Detect which cell encompasses the target text, then output its [X, Y] center coordinate. 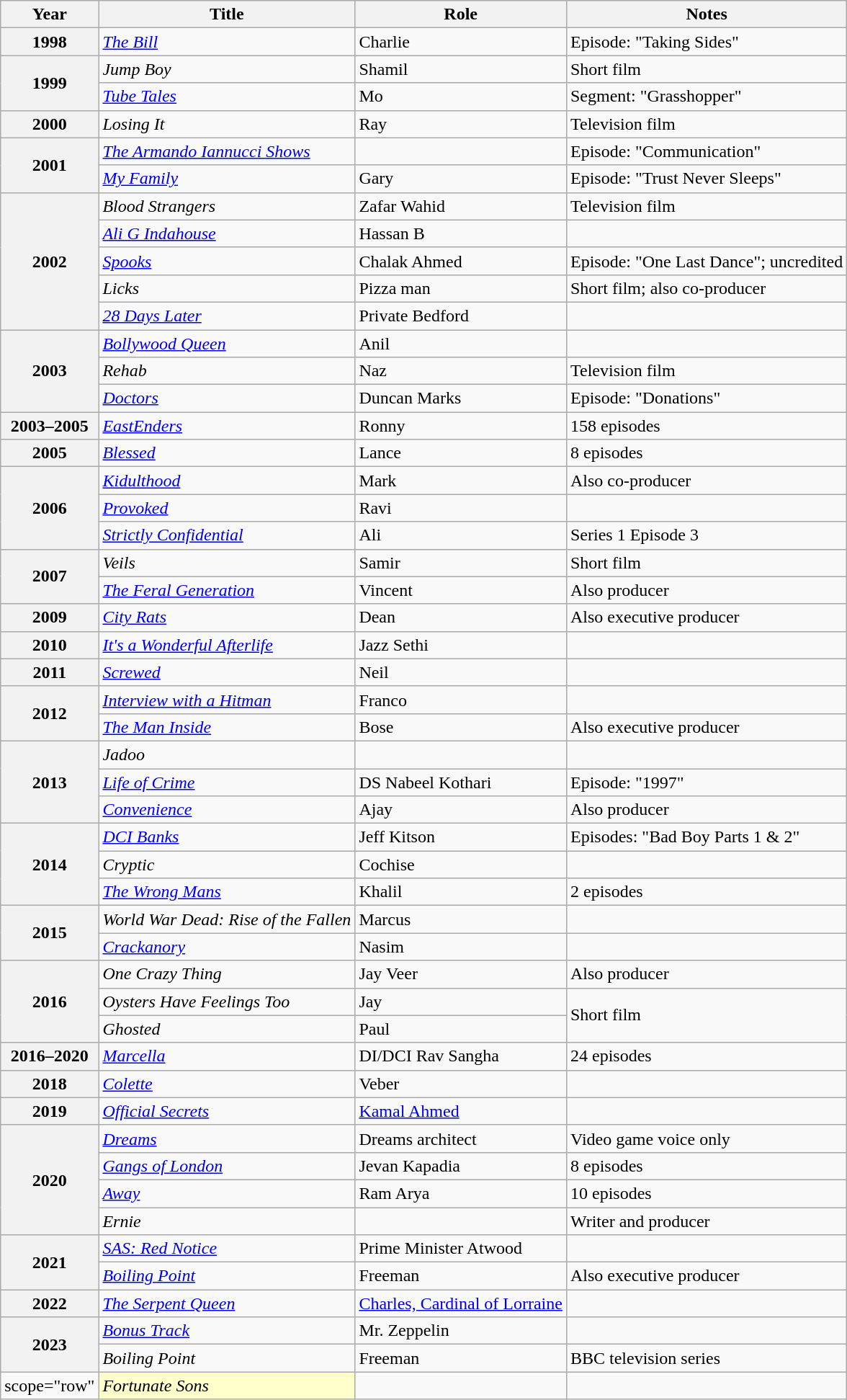
2005 [50, 453]
2012 [50, 713]
Dean [461, 617]
Duncan Marks [461, 398]
2003–2005 [50, 426]
The Feral Generation [227, 590]
Veils [227, 563]
Ghosted [227, 1029]
Mark [461, 481]
Colette [227, 1084]
Marcella [227, 1056]
Ajay [461, 810]
Jazz Sethi [461, 645]
Jay [461, 1002]
2019 [50, 1111]
Bose [461, 727]
2022 [50, 1303]
scope="row" [50, 1386]
Jeff Kitson [461, 837]
Dreams architect [461, 1138]
Blessed [227, 453]
Paul [461, 1029]
2016 [50, 1002]
Bollywood Queen [227, 344]
Cryptic [227, 865]
Episode: "One Last Dance"; uncredited [706, 261]
Khalil [461, 892]
2000 [50, 124]
Ali G Indahouse [227, 233]
Pizza man [461, 288]
Mo [461, 97]
Blood Strangers [227, 206]
Ravi [461, 508]
Oysters Have Feelings Too [227, 1002]
Segment: "Grasshopper" [706, 97]
Ram Arya [461, 1193]
The Serpent Queen [227, 1303]
Away [227, 1193]
Fortunate Sons [227, 1386]
Charles, Cardinal of Lorraine [461, 1303]
Zafar Wahid [461, 206]
BBC television series [706, 1358]
1999 [50, 83]
Kamal Ahmed [461, 1111]
Spooks [227, 261]
Hassan B [461, 233]
DCI Banks [227, 837]
2010 [50, 645]
It's a Wonderful Afterlife [227, 645]
Life of Crime [227, 782]
Franco [461, 700]
2011 [50, 672]
Ronny [461, 426]
Short film; also co-producer [706, 288]
Episodes: "Bad Boy Parts 1 & 2" [706, 837]
DS Nabeel Kothari [461, 782]
2020 [50, 1180]
Strictly Confidential [227, 535]
Veber [461, 1084]
Provoked [227, 508]
Crackanory [227, 947]
Episode: "Communication" [706, 151]
Gangs of London [227, 1166]
Doctors [227, 398]
One Crazy Thing [227, 974]
Vincent [461, 590]
The Bill [227, 42]
Jevan Kapadia [461, 1166]
Rehab [227, 371]
The Wrong Mans [227, 892]
Ernie [227, 1221]
Year [50, 14]
Series 1 Episode 3 [706, 535]
Losing It [227, 124]
Also co-producer [706, 481]
2002 [50, 261]
2016–2020 [50, 1056]
Ray [461, 124]
2018 [50, 1084]
The Armando Iannucci Shows [227, 151]
Charlie [461, 42]
Notes [706, 14]
Cochise [461, 865]
2023 [50, 1345]
Episode: "Taking Sides" [706, 42]
Private Bedford [461, 316]
Marcus [461, 919]
Kidulthood [227, 481]
Shamil [461, 69]
Ali [461, 535]
City Rats [227, 617]
Nasim [461, 947]
2001 [50, 165]
Neil [461, 672]
2007 [50, 576]
2003 [50, 371]
Title [227, 14]
Episode: "1997" [706, 782]
2014 [50, 865]
Prime Minister Atwood [461, 1249]
Licks [227, 288]
2015 [50, 933]
Jay Veer [461, 974]
24 episodes [706, 1056]
Video game voice only [706, 1138]
My Family [227, 179]
Bonus Track [227, 1331]
10 episodes [706, 1193]
Dreams [227, 1138]
Anil [461, 344]
2021 [50, 1262]
Lance [461, 453]
1998 [50, 42]
2009 [50, 617]
Chalak Ahmed [461, 261]
Gary [461, 179]
Episode: "Trust Never Sleeps" [706, 179]
Episode: "Donations" [706, 398]
28 Days Later [227, 316]
Official Secrets [227, 1111]
EastEnders [227, 426]
2 episodes [706, 892]
Jump Boy [227, 69]
Naz [461, 371]
The Man Inside [227, 727]
Jadoo [227, 754]
World War Dead: Rise of the Fallen [227, 919]
Writer and producer [706, 1221]
Screwed [227, 672]
DI/DCI Rav Sangha [461, 1056]
2006 [50, 508]
Interview with a Hitman [227, 700]
Samir [461, 563]
Tube Tales [227, 97]
Role [461, 14]
Mr. Zeppelin [461, 1331]
158 episodes [706, 426]
SAS: Red Notice [227, 1249]
2013 [50, 782]
Convenience [227, 810]
